Extract the (x, y) coordinate from the center of the cell holding the provided text.  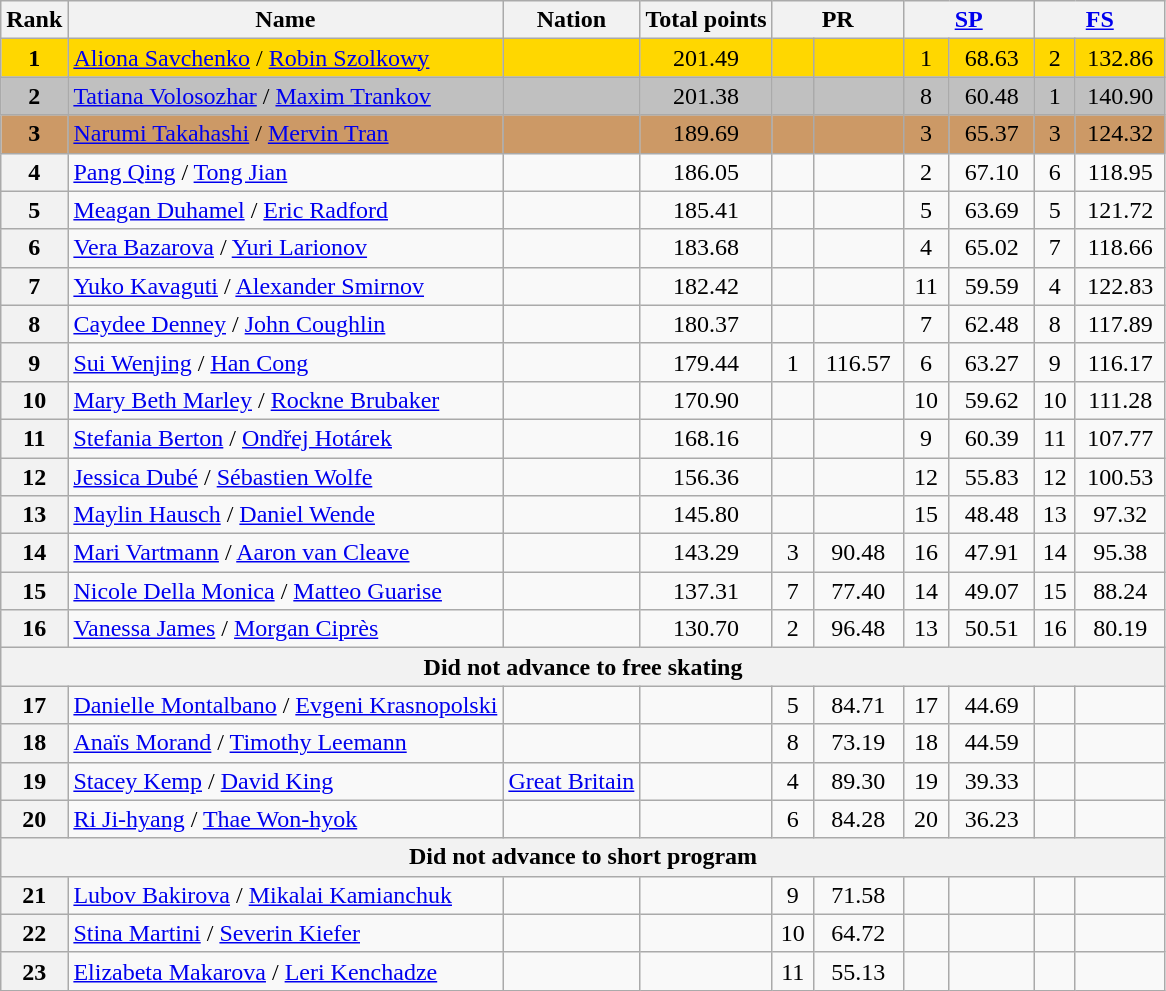
118.66 (1120, 248)
Did not advance to short program (584, 857)
60.48 (992, 96)
111.28 (1120, 400)
Rank (34, 20)
185.41 (706, 210)
47.91 (992, 553)
201.38 (706, 96)
59.59 (992, 286)
Great Britain (572, 781)
95.38 (1120, 553)
Meagan Duhamel / Eric Radford (286, 210)
201.49 (706, 58)
80.19 (1120, 629)
55.83 (992, 477)
Pang Qing / Tong Jian (286, 172)
116.57 (858, 362)
Ri Ji-hyang / Thae Won-hyok (286, 819)
168.16 (706, 438)
Total points (706, 20)
117.89 (1120, 324)
156.36 (706, 477)
Stefania Berton / Ondřej Hotárek (286, 438)
Elizabeta Makarova / Leri Kenchadze (286, 971)
84.28 (858, 819)
122.83 (1120, 286)
Maylin Hausch / Daniel Wende (286, 515)
84.71 (858, 705)
36.23 (992, 819)
132.86 (1120, 58)
Mari Vartmann / Aaron van Cleave (286, 553)
Name (286, 20)
Vera Bazarova / Yuri Larionov (286, 248)
88.24 (1120, 591)
FS (1100, 20)
Narumi Takahashi / Mervin Tran (286, 134)
67.10 (992, 172)
140.90 (1120, 96)
143.29 (706, 553)
96.48 (858, 629)
44.69 (992, 705)
77.40 (858, 591)
179.44 (706, 362)
183.68 (706, 248)
Stacey Kemp / David King (286, 781)
107.77 (1120, 438)
Sui Wenjing / Han Cong (286, 362)
121.72 (1120, 210)
Lubov Bakirova / Mikalai Kamianchuk (286, 895)
124.32 (1120, 134)
189.69 (706, 134)
44.59 (992, 743)
68.63 (992, 58)
21 (34, 895)
97.32 (1120, 515)
64.72 (858, 933)
Danielle Montalbano / Evgeni Krasnopolski (286, 705)
137.31 (706, 591)
60.39 (992, 438)
73.19 (858, 743)
63.69 (992, 210)
182.42 (706, 286)
Aliona Savchenko / Robin Szolkowy (286, 58)
170.90 (706, 400)
63.27 (992, 362)
50.51 (992, 629)
118.95 (1120, 172)
65.02 (992, 248)
59.62 (992, 400)
Mary Beth Marley / Rockne Brubaker (286, 400)
Jessica Dubé / Sébastien Wolfe (286, 477)
23 (34, 971)
Yuko Kavaguti / Alexander Smirnov (286, 286)
SP (968, 20)
116.17 (1120, 362)
186.05 (706, 172)
Tatiana Volosozhar / Maxim Trankov (286, 96)
Caydee Denney / John Coughlin (286, 324)
71.58 (858, 895)
Stina Martini / Severin Kiefer (286, 933)
130.70 (706, 629)
62.48 (992, 324)
48.48 (992, 515)
Anaïs Morand / Timothy Leemann (286, 743)
145.80 (706, 515)
65.37 (992, 134)
90.48 (858, 553)
Nation (572, 20)
PR (838, 20)
89.30 (858, 781)
22 (34, 933)
49.07 (992, 591)
180.37 (706, 324)
100.53 (1120, 477)
39.33 (992, 781)
Vanessa James / Morgan Ciprès (286, 629)
55.13 (858, 971)
Did not advance to free skating (584, 667)
Nicole Della Monica / Matteo Guarise (286, 591)
